Search for the cell housing the specified text and yield its (X, Y) center coordinate. 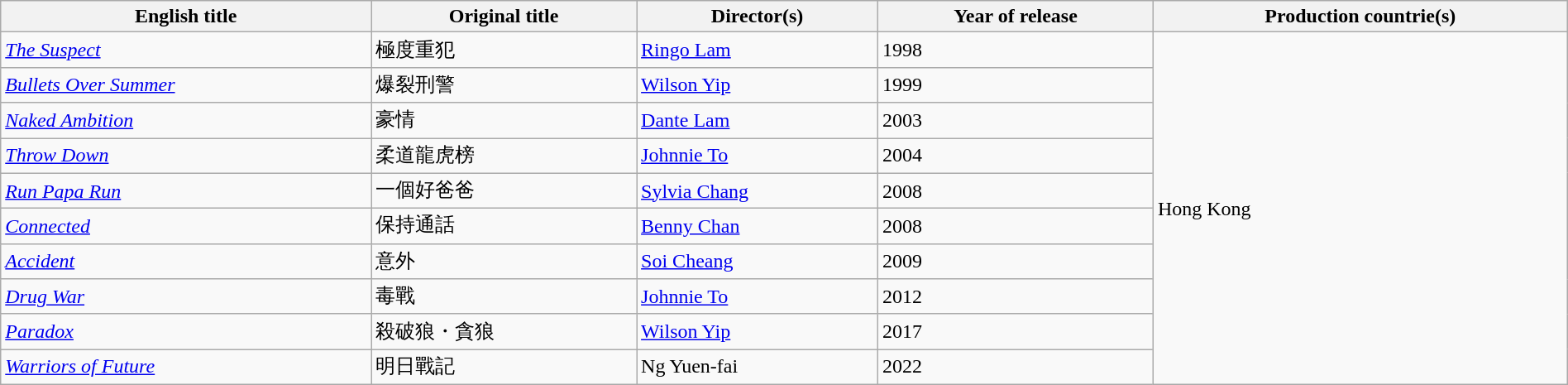
Paradox (186, 331)
柔道龍虎榜 (504, 156)
Ringo Lam (758, 50)
殺破狼・貪狼 (504, 331)
Production countrie(s) (1360, 17)
Year of release (1016, 17)
Accident (186, 262)
Drug War (186, 296)
English title (186, 17)
豪情 (504, 121)
1999 (1016, 84)
2003 (1016, 121)
1998 (1016, 50)
2004 (1016, 156)
Throw Down (186, 156)
Benny Chan (758, 227)
2012 (1016, 296)
爆裂刑警 (504, 84)
一個好爸爸 (504, 190)
Warriors of Future (186, 368)
Bullets Over Summer (186, 84)
Run Papa Run (186, 190)
Original title (504, 17)
Hong Kong (1360, 209)
Sylvia Chang (758, 190)
Soi Cheang (758, 262)
2017 (1016, 331)
毒戰 (504, 296)
Naked Ambition (186, 121)
極度重犯 (504, 50)
2022 (1016, 368)
Connected (186, 227)
Dante Lam (758, 121)
Ng Yuen-fai (758, 368)
Director(s) (758, 17)
2009 (1016, 262)
明日戰記 (504, 368)
意外 (504, 262)
保持通話 (504, 227)
The Suspect (186, 50)
